Determine the [x, y] coordinate at the center of the cell enclosing the given text.  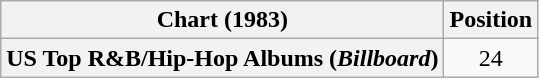
US Top R&B/Hip-Hop Albums (Billboard) [222, 58]
Position [491, 20]
24 [491, 58]
Chart (1983) [222, 20]
